Locate the cell with the specified text and output its (x, y) center coordinate. 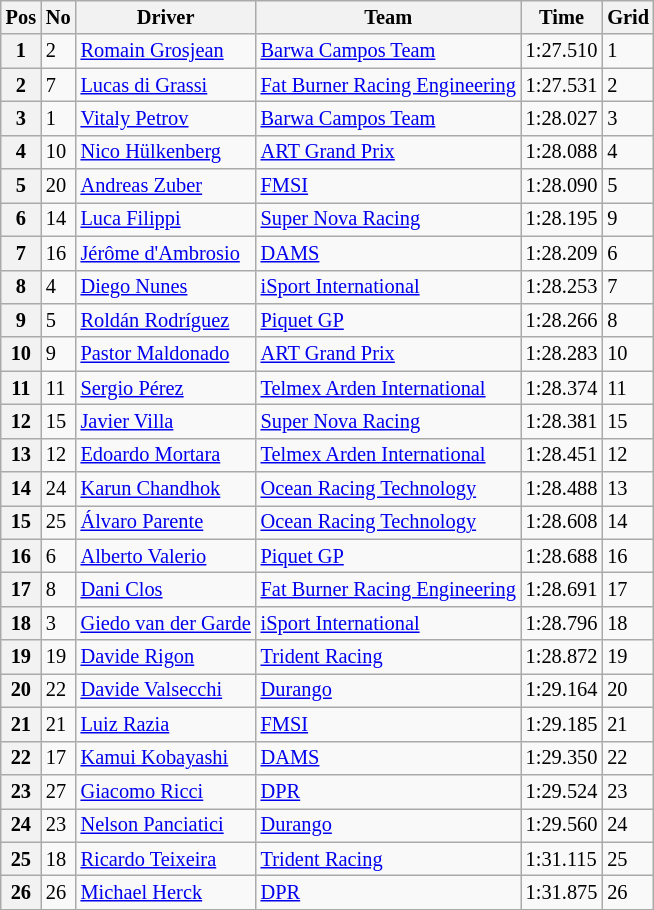
1:27.531 (562, 85)
Giedo van der Garde (166, 623)
Pos (21, 17)
Sergio Pérez (166, 388)
1:28.381 (562, 421)
Álvaro Parente (166, 522)
Diego Nunes (166, 287)
Andreas Zuber (166, 186)
1:28.027 (562, 118)
1:28.374 (562, 388)
Ricardo Teixeira (166, 859)
Vitaly Petrov (166, 118)
1:29.164 (562, 690)
1:28.608 (562, 522)
1:28.283 (562, 354)
Pastor Maldonado (166, 354)
1:28.691 (562, 589)
1:29.350 (562, 758)
Davide Rigon (166, 657)
Jérôme d'Ambrosio (166, 253)
Nelson Panciatici (166, 825)
27 (58, 791)
Nico Hülkenberg (166, 152)
1:28.209 (562, 253)
Lucas di Grassi (166, 85)
1:28.253 (562, 287)
Roldán Rodríguez (166, 320)
Michael Herck (166, 892)
1:28.688 (562, 556)
1:28.195 (562, 219)
Dani Clos (166, 589)
Javier Villa (166, 421)
No (58, 17)
1:28.090 (562, 186)
1:31.115 (562, 859)
1:29.560 (562, 825)
1:29.524 (562, 791)
Luca Filippi (166, 219)
Alberto Valerio (166, 556)
Kamui Kobayashi (166, 758)
1:29.185 (562, 724)
1:31.875 (562, 892)
1:27.510 (562, 51)
1:28.796 (562, 623)
Time (562, 17)
Team (388, 17)
1:28.088 (562, 152)
Edoardo Mortara (166, 455)
Grid (628, 17)
1:28.266 (562, 320)
Giacomo Ricci (166, 791)
Driver (166, 17)
1:28.451 (562, 455)
Romain Grosjean (166, 51)
Davide Valsecchi (166, 690)
1:28.488 (562, 489)
Karun Chandhok (166, 489)
Luiz Razia (166, 724)
1:28.872 (562, 657)
